Locate the cell with the specified text and output its [X, Y] center coordinate. 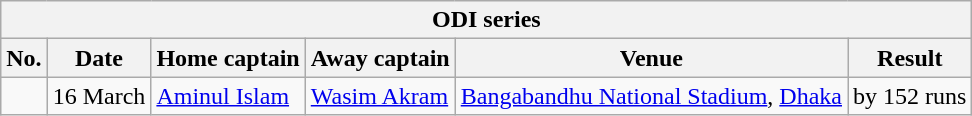
Aminul Islam [228, 96]
No. [24, 58]
Date [99, 58]
Venue [651, 58]
Home captain [228, 58]
Wasim Akram [380, 96]
by 152 runs [910, 96]
Away captain [380, 58]
ODI series [486, 20]
Result [910, 58]
Bangabandhu National Stadium, Dhaka [651, 96]
16 March [99, 96]
